Return the (x, y) coordinate for the center point of the cell that contains the specified text.  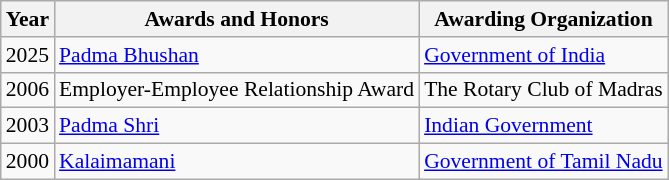
Employer-Employee Relationship Award (236, 90)
Padma Bhushan (236, 55)
Kalaimamani (236, 162)
Awarding Organization (544, 19)
Padma Shri (236, 126)
Year (28, 19)
2000 (28, 162)
2003 (28, 126)
Government of India (544, 55)
The Rotary Club of Madras (544, 90)
Awards and Honors (236, 19)
2025 (28, 55)
2006 (28, 90)
Indian Government (544, 126)
Government of Tamil Nadu (544, 162)
